Identify which cell holds the provided text, then report its [X, Y] central coordinate. 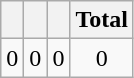
Total [102, 20]
